Return (x, y) of the center of cell containing provided text 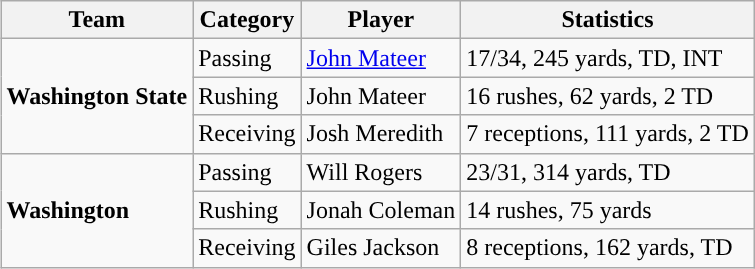
23/31, 314 yards, TD (608, 172)
7 receptions, 111 yards, 2 TD (608, 134)
8 receptions, 162 yards, TD (608, 248)
Team (97, 20)
Statistics (608, 20)
Giles Jackson (381, 248)
Category (247, 20)
Washington State (97, 96)
Player (381, 20)
Will Rogers (381, 172)
14 rushes, 75 yards (608, 210)
Josh Meredith (381, 134)
Washington (97, 210)
17/34, 245 yards, TD, INT (608, 58)
Jonah Coleman (381, 210)
16 rushes, 62 yards, 2 TD (608, 96)
